Locate the cell with the specified text and output its [x, y] center coordinate. 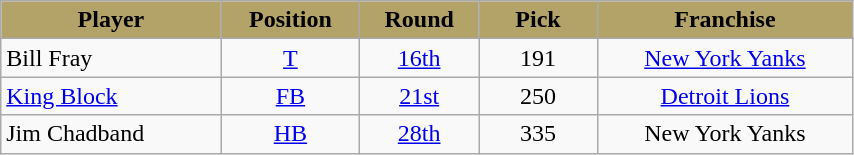
Detroit Lions [724, 96]
250 [538, 96]
FB [290, 96]
28th [420, 134]
Franchise [724, 20]
16th [420, 58]
Position [290, 20]
Player [111, 20]
Bill Fray [111, 58]
T [290, 58]
HB [290, 134]
191 [538, 58]
335 [538, 134]
Jim Chadband [111, 134]
Pick [538, 20]
21st [420, 96]
Round [420, 20]
King Block [111, 96]
